Search for the cell housing the specified text and yield its [x, y] center coordinate. 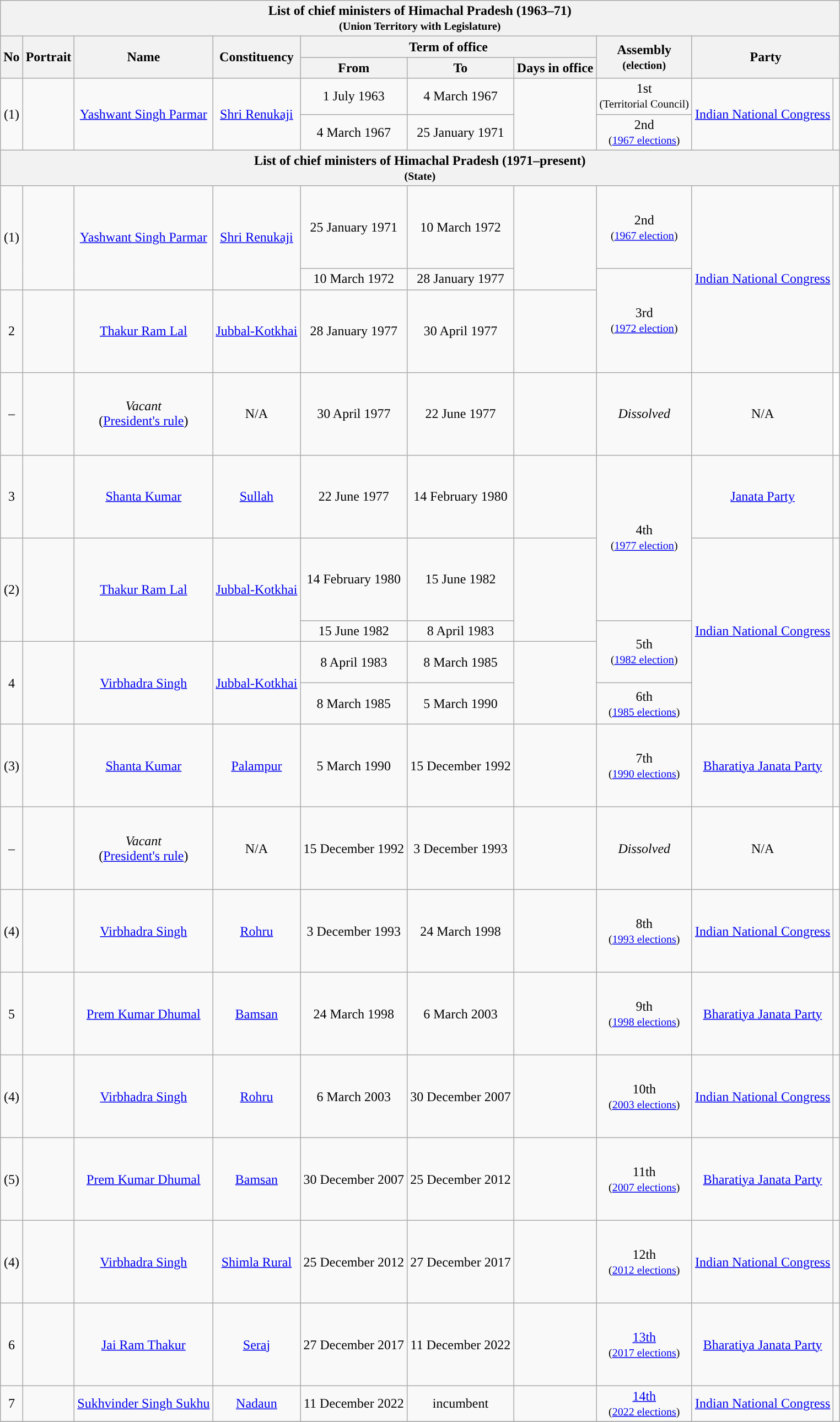
Days in office [555, 68]
Shimla Rural [257, 1262]
Constituency [257, 57]
1 July 1963 [354, 96]
4 [12, 683]
To [461, 68]
No [12, 57]
12th(2012 elections) [644, 1262]
5 [12, 1013]
Seraj [257, 1344]
(3) [12, 765]
1st (Territorial Council) [644, 96]
(5) [12, 1179]
Sullah [257, 496]
From [354, 68]
Palampur [257, 765]
(2) [12, 589]
Nadaun [257, 1404]
4th(1977 election) [644, 538]
3 [12, 496]
14th(2022 elections) [644, 1404]
7 [12, 1404]
Assembly(election) [644, 57]
8th(1993 elections) [644, 931]
2nd(1967 elections) [644, 132]
List of chief ministers of Himachal Pradesh (1971–present)(State) [420, 168]
13th(2017 elections) [644, 1344]
Portrait [49, 57]
Sukhvinder Singh Sukhu [143, 1404]
7th(1990 elections) [644, 765]
Term of office [449, 47]
Jai Ram Thakur [143, 1344]
5th(1982 election) [644, 652]
11th(2007 elections) [644, 1179]
List of chief ministers of Himachal Pradesh (1963–71)(Union Territory with Legislature) [420, 19]
2 [12, 331]
3rd(1972 election) [644, 320]
incumbent [461, 1404]
Name [143, 57]
10th(2003 elections) [644, 1096]
6th(1985 elections) [644, 704]
Janata Party [762, 496]
2nd(1967 election) [644, 227]
9th(1998 elections) [644, 1013]
6 [12, 1344]
Party [765, 57]
